Scan for the cell matching the given text and deliver its [x, y] coordinate at center. 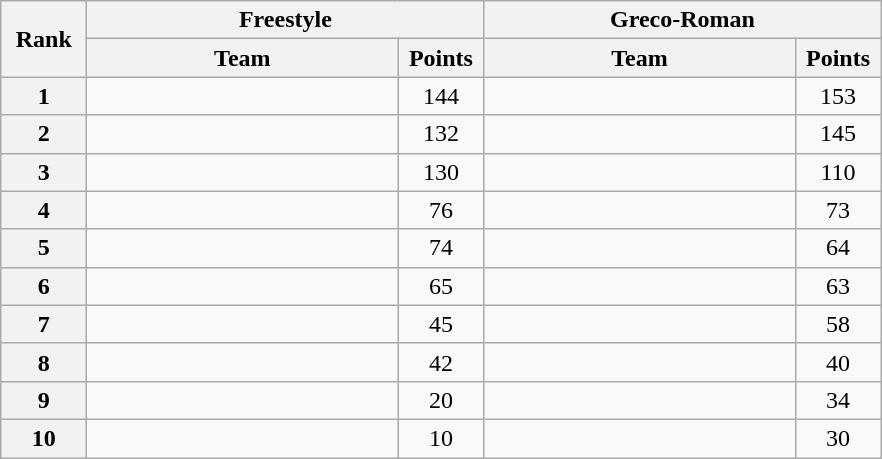
9 [44, 400]
8 [44, 362]
73 [838, 210]
Greco-Roman [682, 20]
63 [838, 286]
74 [441, 248]
40 [838, 362]
7 [44, 324]
42 [441, 362]
130 [441, 172]
144 [441, 96]
34 [838, 400]
30 [838, 438]
132 [441, 134]
145 [838, 134]
153 [838, 96]
Freestyle [286, 20]
2 [44, 134]
76 [441, 210]
6 [44, 286]
1 [44, 96]
4 [44, 210]
64 [838, 248]
20 [441, 400]
65 [441, 286]
110 [838, 172]
Rank [44, 39]
5 [44, 248]
58 [838, 324]
3 [44, 172]
45 [441, 324]
